Find where the given text appears and provide that cell's center as (x, y) coordinate. 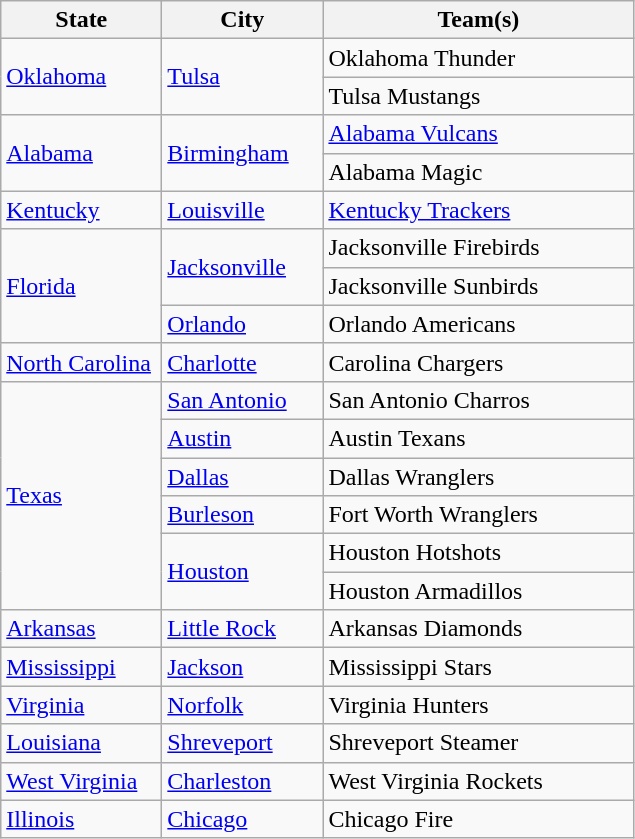
Chicago (242, 819)
Mississippi Stars (478, 667)
Louisville (242, 210)
Birmingham (242, 153)
Charlotte (242, 362)
Houston (242, 572)
Tulsa (242, 77)
San Antonio Charros (478, 400)
West Virginia Rockets (478, 781)
Alabama Magic (478, 172)
Orlando (242, 324)
State (82, 20)
Arkansas Diamonds (478, 629)
Houston Armadillos (478, 591)
Mississippi (82, 667)
Shreveport (242, 743)
Jackson (242, 667)
North Carolina (82, 362)
Texas (82, 495)
Houston Hotshots (478, 553)
Fort Worth Wranglers (478, 515)
Charleston (242, 781)
Virginia Hunters (478, 705)
Team(s) (478, 20)
Little Rock (242, 629)
Virginia (82, 705)
Kentucky Trackers (478, 210)
Chicago Fire (478, 819)
Orlando Americans (478, 324)
Jacksonville Sunbirds (478, 286)
Austin Texans (478, 438)
Austin (242, 438)
Louisiana (82, 743)
Illinois (82, 819)
Oklahoma (82, 77)
Alabama Vulcans (478, 134)
Norfolk (242, 705)
Tulsa Mustangs (478, 96)
Carolina Chargers (478, 362)
Shreveport Steamer (478, 743)
Kentucky (82, 210)
Dallas (242, 477)
Jacksonville Firebirds (478, 248)
Dallas Wranglers (478, 477)
Arkansas (82, 629)
Jacksonville (242, 267)
City (242, 20)
Alabama (82, 153)
Florida (82, 286)
San Antonio (242, 400)
Oklahoma Thunder (478, 58)
West Virginia (82, 781)
Burleson (242, 515)
